Find where the given text appears and provide that cell's center as [x, y] coordinate. 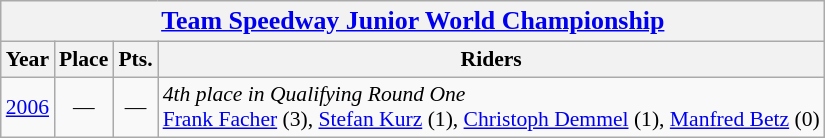
Team Speedway Junior World Championship [413, 21]
4th place in Qualifying Round One Frank Facher (3), Stefan Kurz (1), Christoph Demmel (1), Manfred Betz (0) [492, 108]
2006 [28, 108]
Riders [492, 59]
Place [84, 59]
Pts. [135, 59]
Year [28, 59]
